Detect which cell encompasses the target text, then output its [x, y] center coordinate. 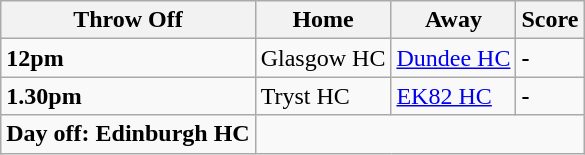
12pm [128, 58]
Score [550, 20]
Glasgow HC [323, 58]
Day off: Edinburgh HC [128, 134]
Throw Off [128, 20]
EK82 HC [454, 96]
1.30pm [128, 96]
Away [454, 20]
Dundee HC [454, 58]
Tryst HC [323, 96]
Home [323, 20]
